Extract the (x, y) coordinate from the center of the cell holding the provided text.  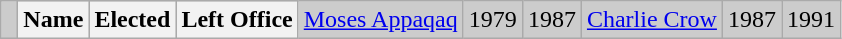
1991 (812, 20)
Name (54, 20)
1979 (492, 20)
Moses Appaqaq (380, 20)
Charlie Crow (652, 20)
Left Office (237, 20)
Elected (132, 20)
